Pinpoint the cell where the given text exists, returning its [x, y] midpoint coordinate. 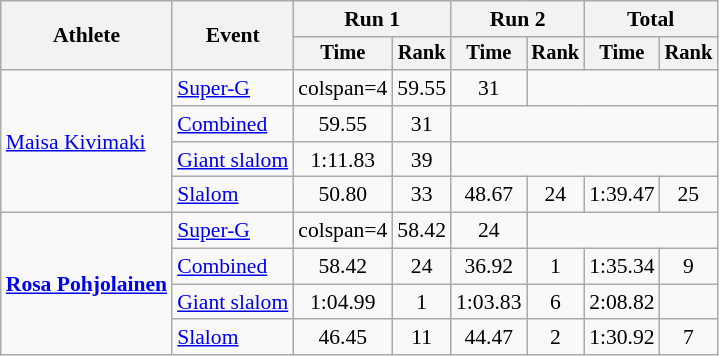
48.67 [488, 195]
39 [422, 160]
1:39.47 [622, 195]
Event [232, 36]
36.92 [488, 267]
25 [689, 195]
1:11.83 [342, 160]
11 [422, 338]
Maisa Kivimaki [86, 141]
Athlete [86, 36]
Run 1 [372, 19]
9 [689, 267]
2:08.82 [622, 302]
44.47 [488, 338]
1:04.99 [342, 302]
Rosa Pohjolainen [86, 284]
6 [555, 302]
33 [422, 195]
46.45 [342, 338]
1:30.92 [622, 338]
1:35.34 [622, 267]
Total [650, 19]
50.80 [342, 195]
7 [689, 338]
2 [555, 338]
1:03.83 [488, 302]
Run 2 [518, 19]
